Capture the cell that displays the provided text and extract its (x, y) central coordinate. 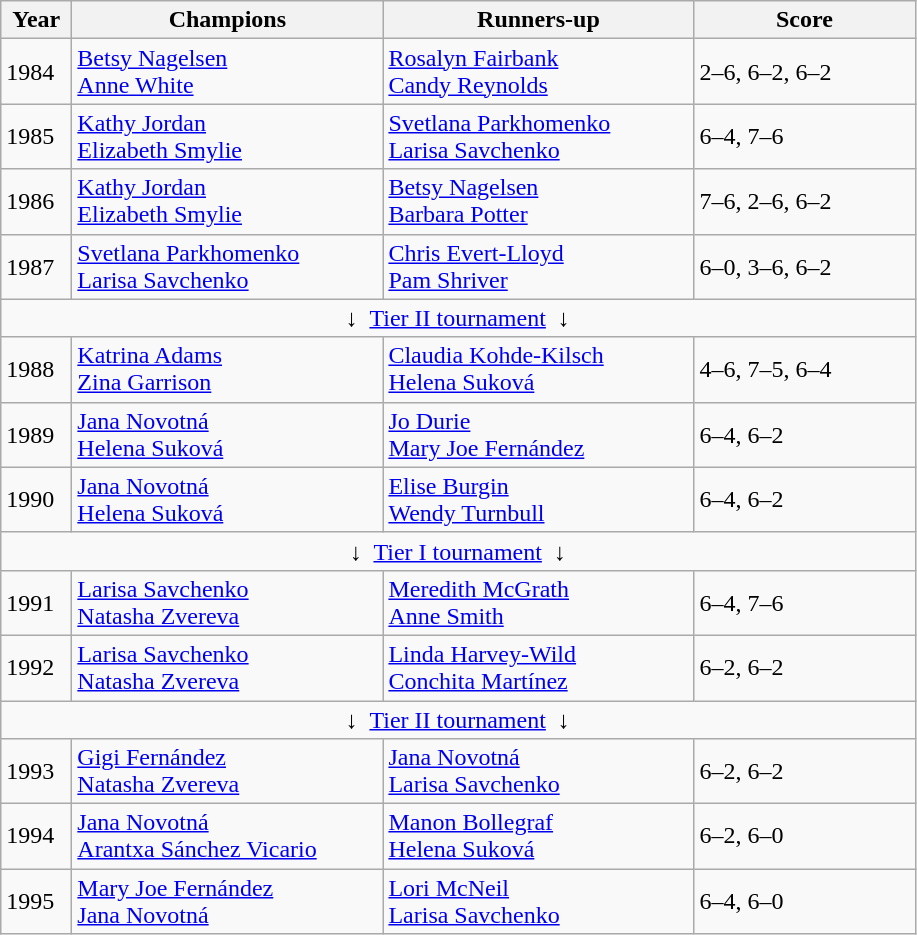
1990 (36, 500)
Gigi Fernández Natasha Zvereva (228, 772)
Lori McNeil Larisa Savchenko (538, 902)
1985 (36, 136)
1995 (36, 902)
6–0, 3–6, 6–2 (804, 266)
Jo Durie Mary Joe Fernández (538, 434)
2–6, 6–2, 6–2 (804, 72)
4–6, 7–5, 6–4 (804, 370)
Chris Evert-Lloyd Pam Shriver (538, 266)
Jana Novotná Arantxa Sánchez Vicario (228, 836)
1989 (36, 434)
6–2, 6–0 (804, 836)
1992 (36, 668)
Runners-up (538, 20)
↓ Tier I tournament ↓ (458, 551)
1991 (36, 602)
Jana Novotná Larisa Savchenko (538, 772)
Rosalyn Fairbank Candy Reynolds (538, 72)
1986 (36, 202)
Manon Bollegraf Helena Suková (538, 836)
Katrina Adams Zina Garrison (228, 370)
1984 (36, 72)
1988 (36, 370)
1994 (36, 836)
Claudia Kohde-Kilsch Helena Suková (538, 370)
7–6, 2–6, 6–2 (804, 202)
Mary Joe Fernández Jana Novotná (228, 902)
1987 (36, 266)
Year (36, 20)
Score (804, 20)
Linda Harvey-Wild Conchita Martínez (538, 668)
Betsy Nagelsen Anne White (228, 72)
Elise Burgin Wendy Turnbull (538, 500)
Betsy Nagelsen Barbara Potter (538, 202)
1993 (36, 772)
Meredith McGrath Anne Smith (538, 602)
Champions (228, 20)
6–4, 6–0 (804, 902)
